Identify which cell holds the provided text, then report its [x, y] central coordinate. 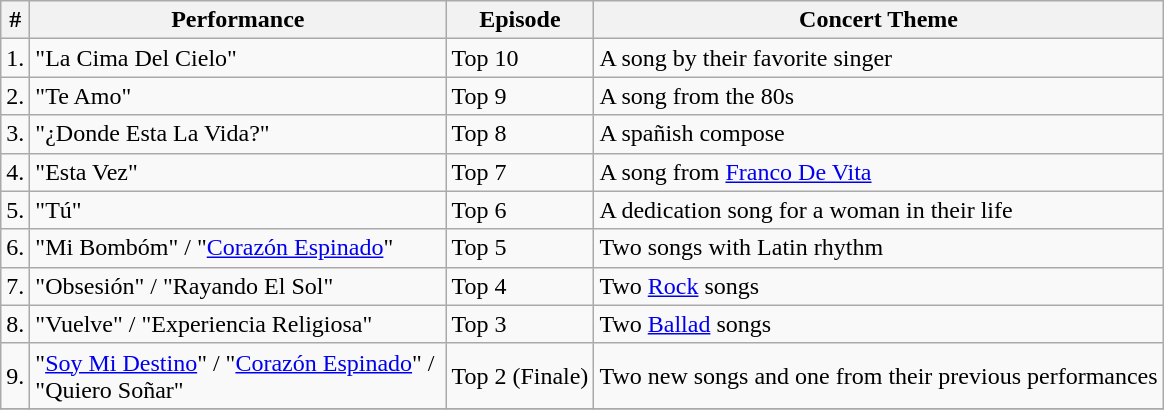
3. [16, 134]
"Vuelve" / "Experiencia Religiosa" [238, 324]
Top 3 [520, 324]
7. [16, 286]
A song by their favorite singer [878, 58]
Top 8 [520, 134]
Two songs with Latin rhythm [878, 248]
A dedication song for a woman in their life [878, 210]
Two Rock songs [878, 286]
Top 10 [520, 58]
2. [16, 96]
9. [16, 376]
Top 7 [520, 172]
Two new songs and one from their previous performances [878, 376]
"Soy Mi Destino" / "Corazón Espinado" / "Quiero Soñar" [238, 376]
"¿Donde Esta La Vida?" [238, 134]
A song from the 80s [878, 96]
"Te Amo" [238, 96]
Top 9 [520, 96]
Top 6 [520, 210]
"Mi Bombóm" / "Corazón Espinado" [238, 248]
Top 4 [520, 286]
A song from Franco De Vita [878, 172]
"Esta Vez" [238, 172]
Concert Theme [878, 20]
"Tú" [238, 210]
"Obsesión" / "Rayando El Sol" [238, 286]
A spañish compose [878, 134]
Two Ballad songs [878, 324]
6. [16, 248]
1. [16, 58]
4. [16, 172]
5. [16, 210]
Performance [238, 20]
Episode [520, 20]
8. [16, 324]
Top 5 [520, 248]
# [16, 20]
"La Cima Del Cielo" [238, 58]
Top 2 (Finale) [520, 376]
